Provide the (X, Y) coordinate of the cell's center where the given text is located.  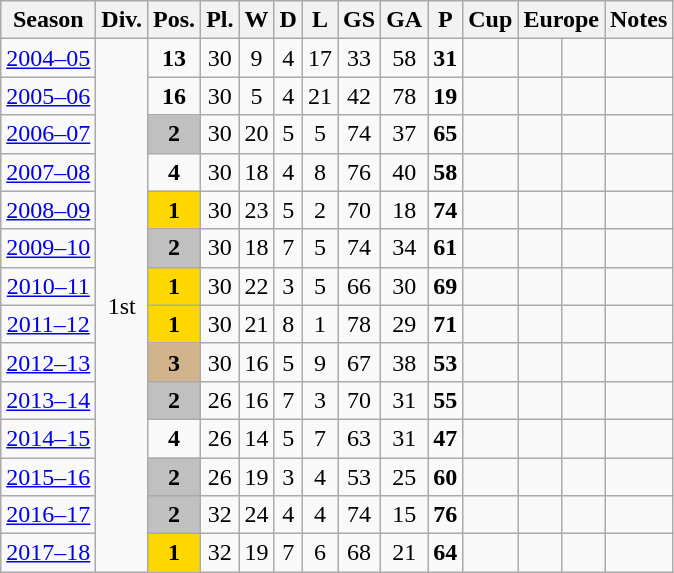
1st (122, 306)
Div. (122, 20)
Season (48, 20)
2017–18 (48, 553)
68 (360, 553)
Europe (562, 20)
P (446, 20)
20 (256, 134)
34 (404, 248)
64 (446, 553)
2010–11 (48, 286)
55 (446, 400)
2007–08 (48, 172)
25 (404, 477)
2009–10 (48, 248)
L (320, 20)
61 (446, 248)
2014–15 (48, 438)
Notes (638, 20)
42 (360, 96)
2004–05 (48, 58)
2015–16 (48, 477)
15 (404, 515)
2012–13 (48, 362)
69 (446, 286)
63 (360, 438)
2016–17 (48, 515)
2008–09 (48, 210)
2005–06 (48, 96)
22 (256, 286)
W (256, 20)
GS (360, 20)
Cup (490, 20)
Pl. (220, 20)
2013–14 (48, 400)
38 (404, 362)
Pos. (174, 20)
60 (446, 477)
2011–12 (48, 324)
66 (360, 286)
37 (404, 134)
2006–07 (48, 134)
D (288, 20)
33 (360, 58)
47 (446, 438)
71 (446, 324)
24 (256, 515)
14 (256, 438)
65 (446, 134)
29 (404, 324)
23 (256, 210)
40 (404, 172)
13 (174, 58)
17 (320, 58)
67 (360, 362)
6 (320, 553)
GA (404, 20)
